For the text-containing cell, return its midpoint in (X, Y) coordinate format. 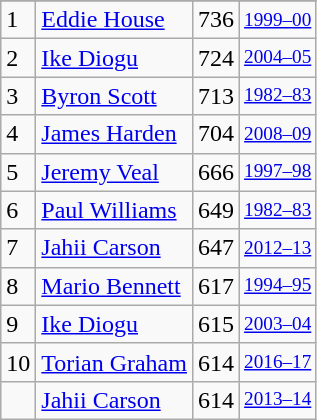
2013–14 (278, 400)
Paul Williams (114, 210)
7 (18, 248)
Torian Graham (114, 362)
1999–00 (278, 20)
James Harden (114, 134)
1994–95 (278, 286)
2016–17 (278, 362)
4 (18, 134)
615 (216, 324)
10 (18, 362)
2004–05 (278, 58)
Jeremy Veal (114, 172)
2008–09 (278, 134)
1 (18, 20)
5 (18, 172)
6 (18, 210)
617 (216, 286)
Eddie House (114, 20)
736 (216, 20)
8 (18, 286)
649 (216, 210)
Byron Scott (114, 96)
2 (18, 58)
Mario Bennett (114, 286)
713 (216, 96)
2012–13 (278, 248)
704 (216, 134)
647 (216, 248)
3 (18, 96)
1997–98 (278, 172)
2003–04 (278, 324)
9 (18, 324)
724 (216, 58)
666 (216, 172)
